Search for the cell housing the specified text and yield its (X, Y) center coordinate. 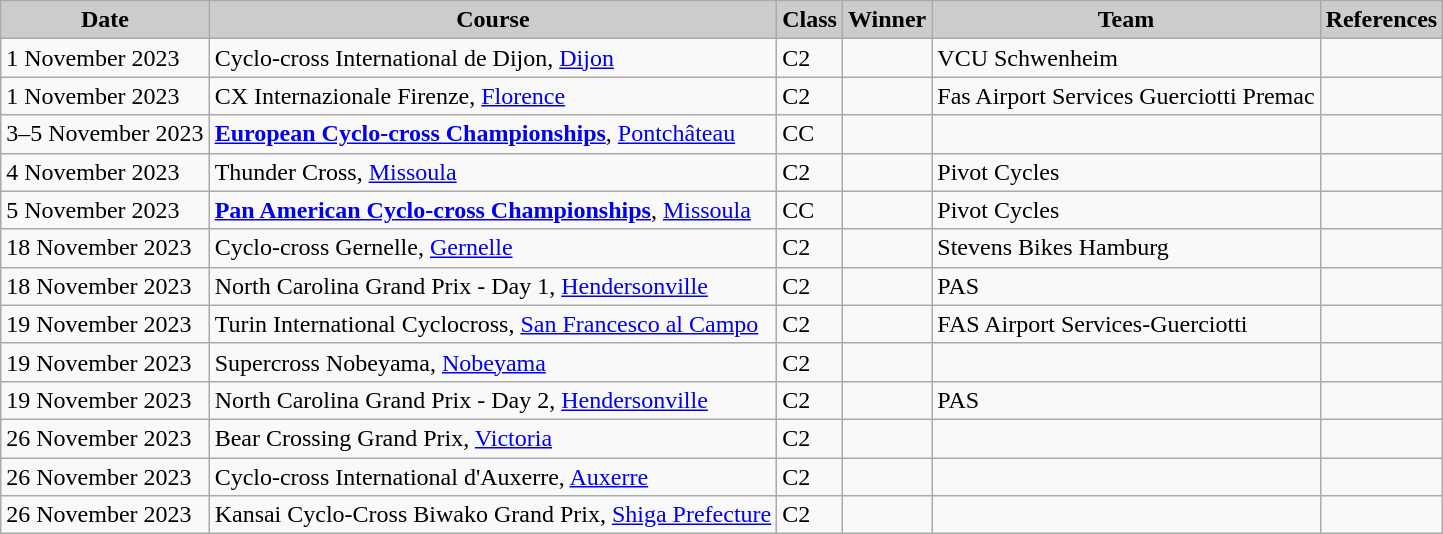
Turin International Cyclocross, San Francesco al Campo (493, 324)
North Carolina Grand Prix - Day 1, Hendersonville (493, 286)
Class (810, 20)
Winner (886, 20)
References (1382, 20)
FAS Airport Services-Guerciotti (1126, 324)
European Cyclo-cross Championships, Pontchâteau (493, 134)
Fas Airport Services Guerciotti Premac (1126, 96)
Supercross Nobeyama, Nobeyama (493, 362)
Kansai Cyclo-Cross Biwako Grand Prix, Shiga Prefecture (493, 515)
Cyclo-cross International d'Auxerre, Auxerre (493, 477)
3–5 November 2023 (105, 134)
Cyclo-cross International de Dijon, Dijon (493, 58)
Date (105, 20)
North Carolina Grand Prix - Day 2, Hendersonville (493, 400)
4 November 2023 (105, 172)
CX Internazionale Firenze, Florence (493, 96)
VCU Schwenheim (1126, 58)
Pan American Cyclo-cross Championships, Missoula (493, 210)
Team (1126, 20)
Course (493, 20)
Bear Crossing Grand Prix, Victoria (493, 438)
Stevens Bikes Hamburg (1126, 248)
Thunder Cross, Missoula (493, 172)
Cyclo-cross Gernelle, Gernelle (493, 248)
5 November 2023 (105, 210)
